Pinpoint the cell where the given text exists, returning its (x, y) midpoint coordinate. 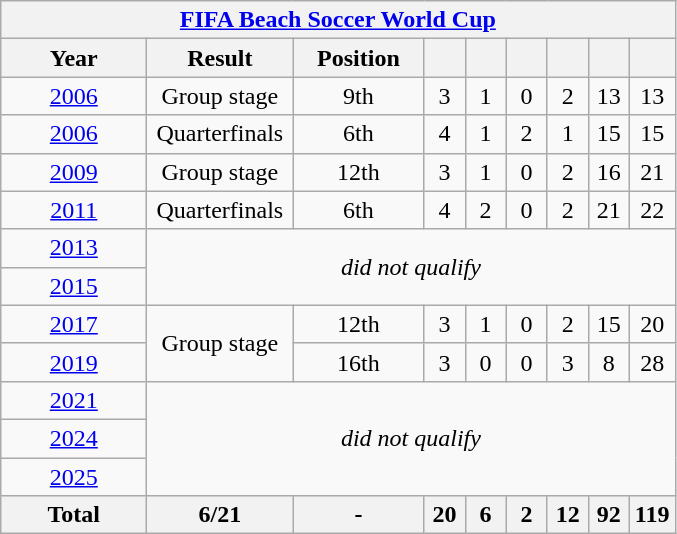
28 (652, 362)
2025 (74, 477)
2017 (74, 324)
Result (220, 58)
16 (608, 172)
Year (74, 58)
Total (74, 515)
8 (608, 362)
119 (652, 515)
92 (608, 515)
2019 (74, 362)
Position (358, 58)
2021 (74, 400)
FIFA Beach Soccer World Cup (338, 20)
12 (568, 515)
2013 (74, 248)
16th (358, 362)
6 (486, 515)
2015 (74, 286)
6/21 (220, 515)
2009 (74, 172)
- (358, 515)
2024 (74, 438)
22 (652, 210)
9th (358, 96)
2011 (74, 210)
